Return [X, Y] of the center of cell containing provided text 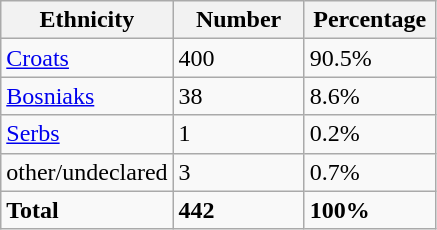
Bosniaks [87, 96]
1 [238, 134]
8.6% [370, 96]
100% [370, 210]
Serbs [87, 134]
90.5% [370, 58]
400 [238, 58]
other/undeclared [87, 172]
0.7% [370, 172]
Ethnicity [87, 20]
38 [238, 96]
0.2% [370, 134]
Total [87, 210]
Croats [87, 58]
442 [238, 210]
3 [238, 172]
Percentage [370, 20]
Number [238, 20]
